Return [x, y] of the center of cell containing provided text 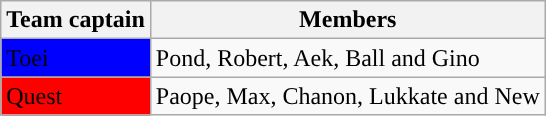
Team captain [76, 20]
Paope, Max, Chanon, Lukkate and New [348, 96]
Quest [76, 96]
Toei [76, 58]
Members [348, 20]
Pond, Robert, Aek, Ball and Gino [348, 58]
